For the text-containing cell, return its midpoint in [x, y] coordinate format. 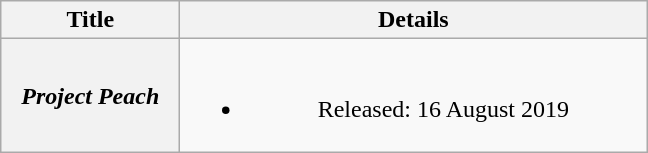
Title [90, 20]
Details [414, 20]
Released: 16 August 2019 [414, 96]
Project Peach [90, 96]
